Return the [X, Y] coordinate for the center point of the cell that contains the specified text.  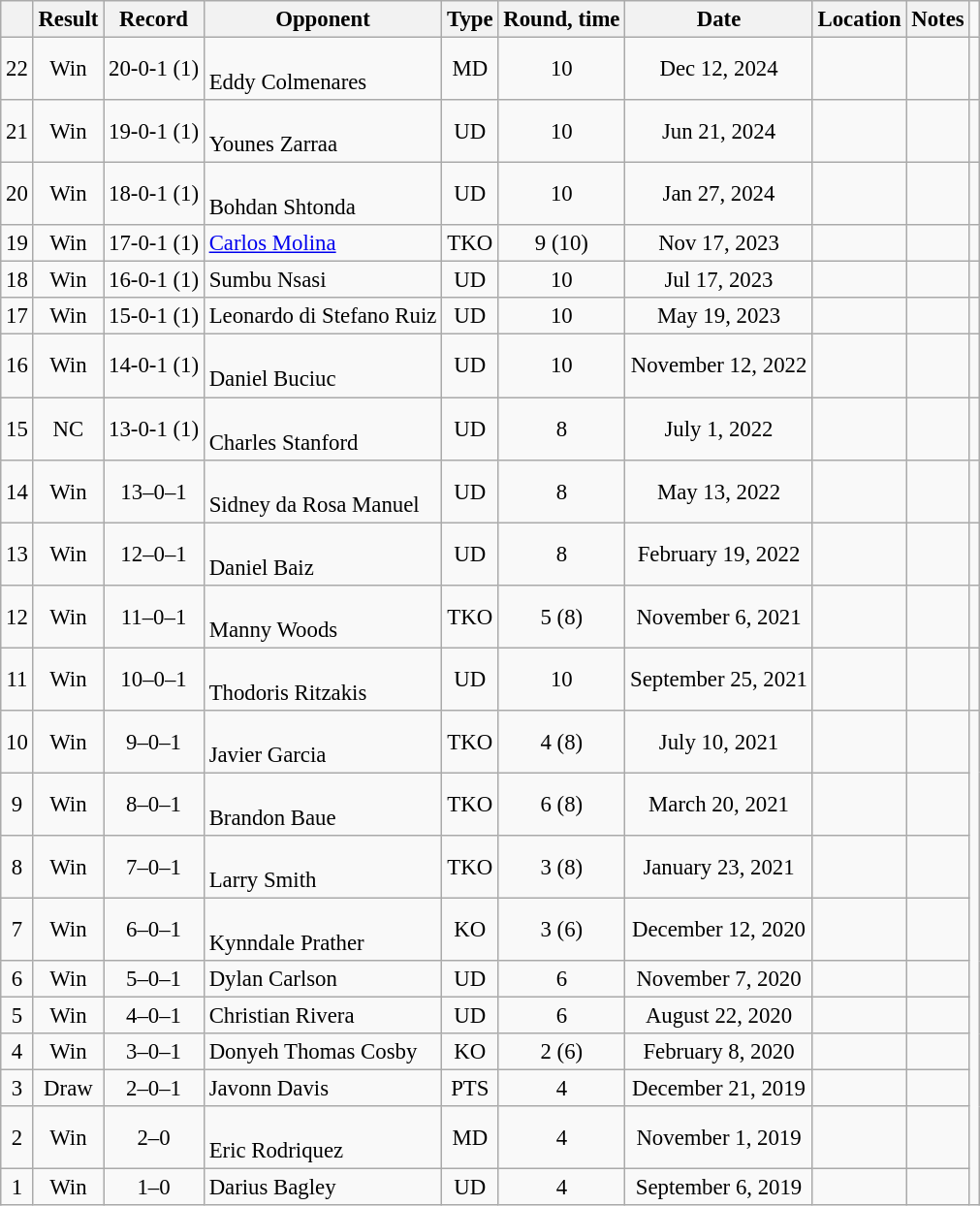
Bohdan Shtonda [322, 194]
Dec 12, 2024 [719, 70]
19-0-1 (1) [154, 132]
August 22, 2020 [719, 1016]
November 6, 2021 [719, 617]
May 19, 2023 [719, 317]
2 (6) [562, 1052]
15-0-1 (1) [154, 317]
14 [17, 491]
18 [17, 280]
Leonardo di Stefano Ruiz [322, 317]
Result [68, 19]
5 (8) [562, 617]
20-0-1 (1) [154, 70]
Thodoris Ritzakis [322, 679]
Location [859, 19]
December 21, 2019 [719, 1089]
December 12, 2020 [719, 929]
Notes [938, 19]
2–0 [154, 1138]
Opponent [322, 19]
5 [17, 1016]
Christian Rivera [322, 1016]
13 [17, 555]
21 [17, 132]
Round, time [562, 19]
1–0 [154, 1188]
12 [17, 617]
19 [17, 243]
9 (10) [562, 243]
9–0–1 [154, 743]
Brandon Baue [322, 805]
8–0–1 [154, 805]
February 8, 2020 [719, 1052]
July 10, 2021 [719, 743]
Daniel Buciuc [322, 366]
November 1, 2019 [719, 1138]
PTS [470, 1089]
4–0–1 [154, 1016]
16-0-1 (1) [154, 280]
Younes Zarraa [322, 132]
Donyeh Thomas Cosby [322, 1052]
May 13, 2022 [719, 491]
13-0-1 (1) [154, 428]
March 20, 2021 [719, 805]
3–0–1 [154, 1052]
September 6, 2019 [719, 1188]
Sumbu Nsasi [322, 280]
17 [17, 317]
20 [17, 194]
Larry Smith [322, 867]
17-0-1 (1) [154, 243]
November 7, 2020 [719, 979]
5–0–1 [154, 979]
12–0–1 [154, 555]
15 [17, 428]
11–0–1 [154, 617]
Eric Rodriquez [322, 1138]
6 (8) [562, 805]
January 23, 2021 [719, 867]
11 [17, 679]
Darius Bagley [322, 1188]
Charles Stanford [322, 428]
November 12, 2022 [719, 366]
3 (6) [562, 929]
9 [17, 805]
Nov 17, 2023 [719, 243]
18-0-1 (1) [154, 194]
16 [17, 366]
Type [470, 19]
Manny Woods [322, 617]
Dylan Carlson [322, 979]
Carlos Molina [322, 243]
6–0–1 [154, 929]
Jul 17, 2023 [719, 280]
Jun 21, 2024 [719, 132]
September 25, 2021 [719, 679]
13–0–1 [154, 491]
7 [17, 929]
July 1, 2022 [719, 428]
Draw [68, 1089]
Javonn Davis [322, 1089]
Jan 27, 2024 [719, 194]
14-0-1 (1) [154, 366]
Date [719, 19]
3 [17, 1089]
Record [154, 19]
1 [17, 1188]
NC [68, 428]
Sidney da Rosa Manuel [322, 491]
2 [17, 1138]
Javier Garcia [322, 743]
Eddy Colmenares [322, 70]
3 (8) [562, 867]
7–0–1 [154, 867]
4 (8) [562, 743]
2–0–1 [154, 1089]
10–0–1 [154, 679]
22 [17, 70]
Daniel Baiz [322, 555]
February 19, 2022 [719, 555]
Kynndale Prather [322, 929]
